From the cell containing the given text, extract its center point as [x, y] coordinate. 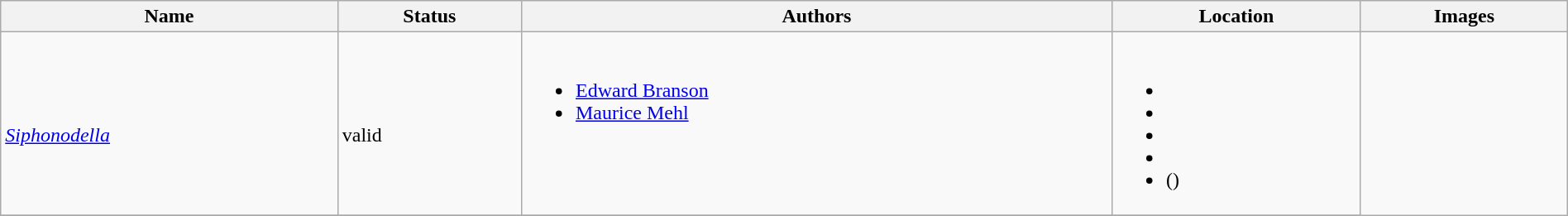
Name [170, 17]
Status [429, 17]
() [1236, 124]
Edward BransonMaurice Mehl [804, 124]
Location [1236, 17]
valid [429, 124]
Authors [816, 17]
Images [1464, 17]
Siphonodella [170, 124]
